Output the (x, y) coordinate of the center of the cell containing the given text.  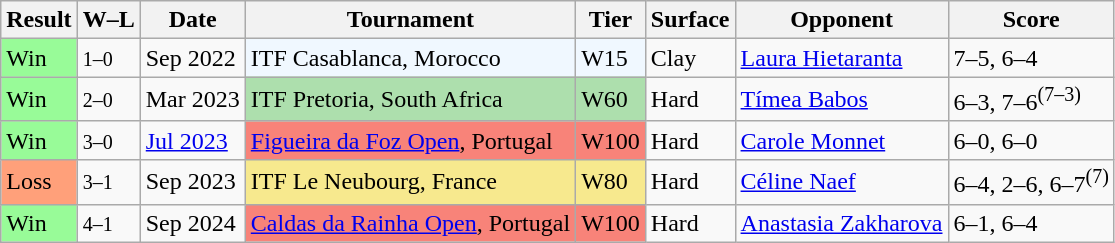
Date (192, 20)
ITF Casablanca, Morocco (410, 58)
2–0 (108, 100)
1–0 (108, 58)
Figueira da Foz Open, Portugal (410, 140)
Tournament (410, 20)
Céline Naef (842, 182)
Score (1031, 20)
Mar 2023 (192, 100)
Jul 2023 (192, 140)
Laura Hietaranta (842, 58)
Anastasia Zakharova (842, 223)
ITF Le Neubourg, France (410, 182)
6–1, 6–4 (1031, 223)
W80 (611, 182)
W–L (108, 20)
Sep 2022 (192, 58)
Clay (690, 58)
3–0 (108, 140)
Carole Monnet (842, 140)
W15 (611, 58)
W60 (611, 100)
Tímea Babos (842, 100)
Surface (690, 20)
ITF Pretoria, South Africa (410, 100)
Sep 2023 (192, 182)
3–1 (108, 182)
Tier (611, 20)
6–0, 6–0 (1031, 140)
Result (39, 20)
Opponent (842, 20)
Sep 2024 (192, 223)
Loss (39, 182)
6–4, 2–6, 6–7(7) (1031, 182)
6–3, 7–6(7–3) (1031, 100)
4–1 (108, 223)
Caldas da Rainha Open, Portugal (410, 223)
7–5, 6–4 (1031, 58)
